For the text-containing cell, return its midpoint in [X, Y] coordinate format. 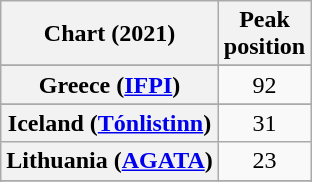
Greece (IFPI) [110, 85]
Peakposition [264, 34]
Chart (2021) [110, 34]
Lithuania (AGATA) [110, 161]
92 [264, 85]
31 [264, 123]
Iceland (Tónlistinn) [110, 123]
23 [264, 161]
